Capture the cell that displays the provided text and extract its (x, y) central coordinate. 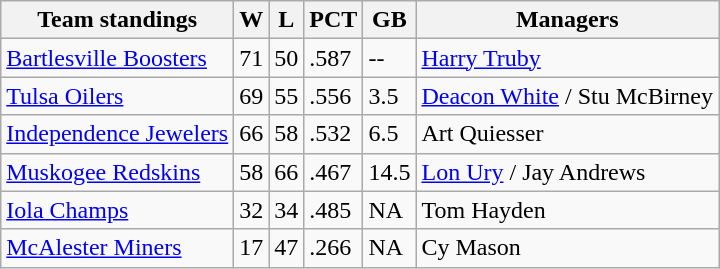
.467 (334, 172)
L (286, 20)
GB (390, 20)
Tom Hayden (568, 210)
Tulsa Oilers (118, 96)
-- (390, 58)
Cy Mason (568, 248)
71 (252, 58)
47 (286, 248)
Harry Truby (568, 58)
Managers (568, 20)
Bartlesville Boosters (118, 58)
17 (252, 248)
Deacon White / Stu McBirney (568, 96)
Independence Jewelers (118, 134)
69 (252, 96)
50 (286, 58)
.266 (334, 248)
Muskogee Redskins (118, 172)
W (252, 20)
14.5 (390, 172)
34 (286, 210)
McAlester Miners (118, 248)
Art Quiesser (568, 134)
55 (286, 96)
.587 (334, 58)
.532 (334, 134)
Lon Ury / Jay Andrews (568, 172)
3.5 (390, 96)
.556 (334, 96)
32 (252, 210)
Iola Champs (118, 210)
6.5 (390, 134)
Team standings (118, 20)
.485 (334, 210)
PCT (334, 20)
